For the text-containing cell, return its midpoint in (X, Y) coordinate format. 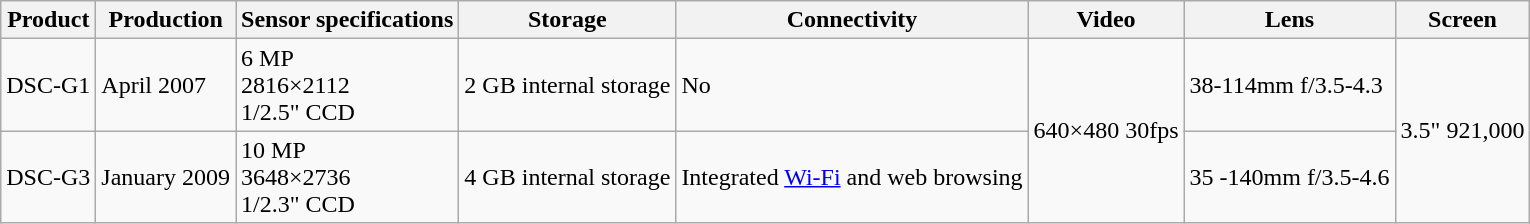
2 GB internal storage (568, 85)
No (852, 85)
6 MP2816×21121/2.5" CCD (348, 85)
Screen (1462, 20)
3.5" 921,000 (1462, 131)
4 GB internal storage (568, 177)
January 2009 (166, 177)
Production (166, 20)
640×480 30fps (1106, 131)
35 -140mm f/3.5-4.6 (1290, 177)
Integrated Wi-Fi and web browsing (852, 177)
Storage (568, 20)
Connectivity (852, 20)
Sensor specifications (348, 20)
38-114mm f/3.5-4.3 (1290, 85)
April 2007 (166, 85)
Lens (1290, 20)
Video (1106, 20)
DSC-G1 (48, 85)
Product (48, 20)
10 MP3648×27361/2.3" CCD (348, 177)
DSC-G3 (48, 177)
